Determine the [X, Y] coordinate at the center of the cell enclosing the given text.  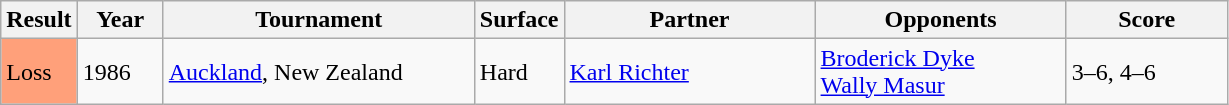
Surface [519, 20]
Broderick Dyke Wally Masur [940, 72]
Hard [519, 72]
Opponents [940, 20]
Partner [690, 20]
1986 [120, 72]
Result [39, 20]
Tournament [318, 20]
Score [1146, 20]
Loss [39, 72]
Year [120, 20]
3–6, 4–6 [1146, 72]
Karl Richter [690, 72]
Auckland, New Zealand [318, 72]
